Extract the (x, y) coordinate from the center of the cell holding the provided text.  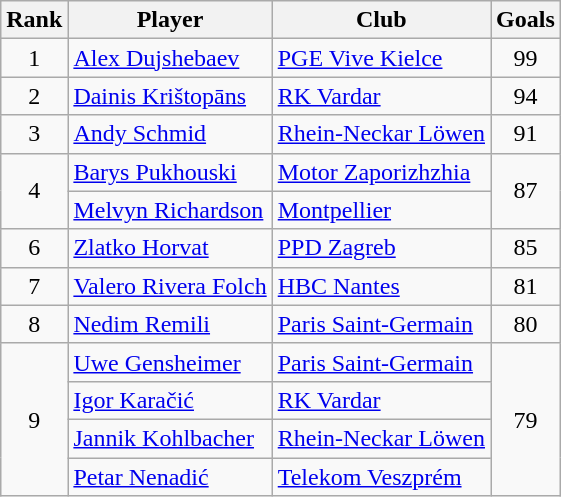
Dainis Krištopāns (170, 96)
80 (526, 324)
91 (526, 134)
Valero Rivera Folch (170, 286)
87 (526, 191)
Goals (526, 20)
Telekom Veszprém (381, 477)
Player (170, 20)
79 (526, 419)
94 (526, 96)
3 (34, 134)
Zlatko Horvat (170, 248)
Melvyn Richardson (170, 210)
81 (526, 286)
Motor Zaporizhzhia (381, 172)
Montpellier (381, 210)
Alex Dujshebaev (170, 58)
7 (34, 286)
4 (34, 191)
Club (381, 20)
Igor Karačić (170, 400)
1 (34, 58)
2 (34, 96)
PGE Vive Kielce (381, 58)
HBC Nantes (381, 286)
Uwe Gensheimer (170, 362)
8 (34, 324)
Nedim Remili (170, 324)
Rank (34, 20)
Petar Nenadić (170, 477)
PPD Zagreb (381, 248)
99 (526, 58)
Andy Schmid (170, 134)
6 (34, 248)
Jannik Kohlbacher (170, 438)
85 (526, 248)
9 (34, 419)
Barys Pukhouski (170, 172)
